Provide the (X, Y) coordinate of the cell's center where the given text is located.  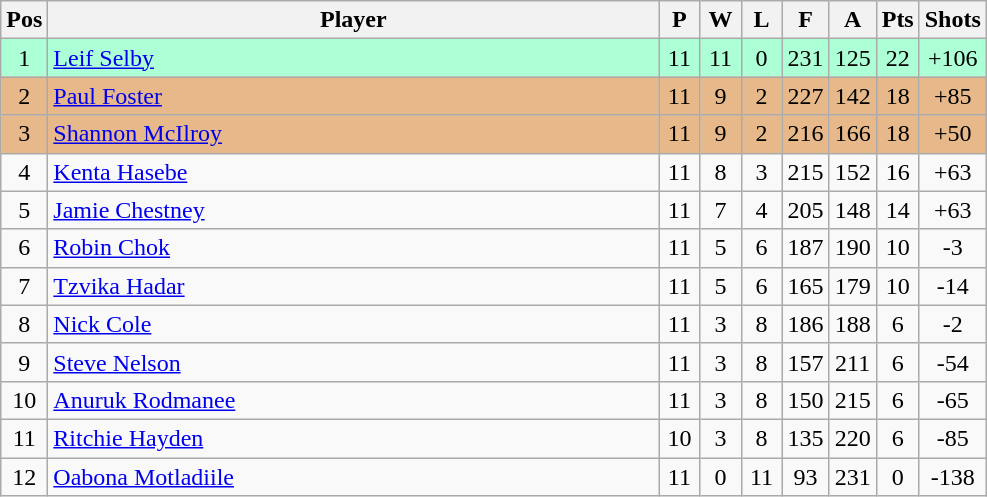
Kenta Hasebe (354, 172)
Ritchie Hayden (354, 438)
14 (898, 210)
165 (806, 286)
179 (852, 286)
L (762, 20)
Nick Cole (354, 324)
227 (806, 96)
Anuruk Rodmanee (354, 400)
Robin Chok (354, 248)
157 (806, 362)
190 (852, 248)
166 (852, 134)
F (806, 20)
205 (806, 210)
-138 (952, 477)
A (852, 20)
135 (806, 438)
152 (852, 172)
93 (806, 477)
W (720, 20)
Shannon McIlroy (354, 134)
Pts (898, 20)
P (680, 20)
150 (806, 400)
1 (24, 58)
Paul Foster (354, 96)
Steve Nelson (354, 362)
Leif Selby (354, 58)
188 (852, 324)
220 (852, 438)
-14 (952, 286)
+106 (952, 58)
12 (24, 477)
+85 (952, 96)
-65 (952, 400)
187 (806, 248)
22 (898, 58)
148 (852, 210)
-54 (952, 362)
-85 (952, 438)
142 (852, 96)
+50 (952, 134)
216 (806, 134)
Jamie Chestney (354, 210)
186 (806, 324)
Tzvika Hadar (354, 286)
16 (898, 172)
Oabona Motladiile (354, 477)
Pos (24, 20)
Shots (952, 20)
Player (354, 20)
-3 (952, 248)
211 (852, 362)
-2 (952, 324)
125 (852, 58)
